Detect which cell encompasses the target text, then output its [X, Y] center coordinate. 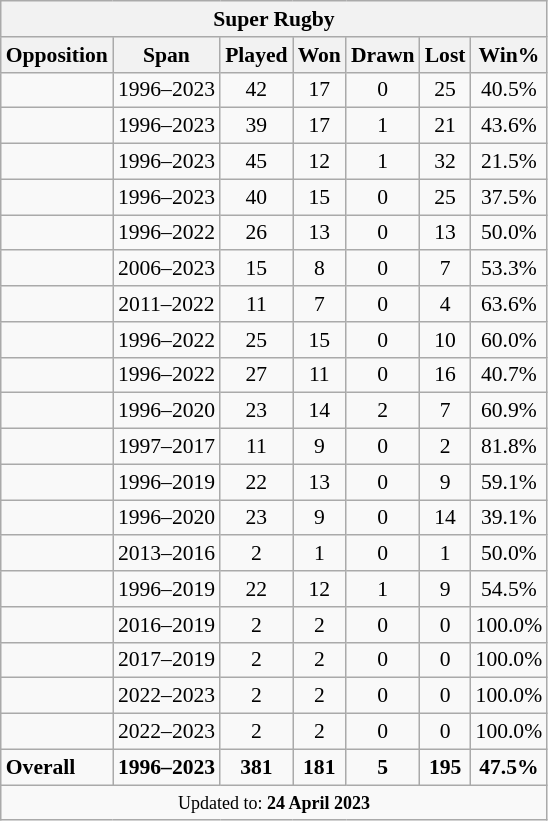
2017–2019 [166, 660]
53.3% [510, 269]
40 [256, 197]
181 [320, 767]
Lost [446, 55]
1997–2017 [166, 447]
195 [446, 767]
Won [320, 55]
Updated to: 24 April 2023 [274, 803]
381 [256, 767]
47.5% [510, 767]
42 [256, 90]
60.0% [510, 340]
Span [166, 55]
2013–2016 [166, 554]
63.6% [510, 304]
Win% [510, 55]
Drawn [383, 55]
Overall [57, 767]
2006–2023 [166, 269]
5 [383, 767]
2016–2019 [166, 625]
59.1% [510, 482]
2011–2022 [166, 304]
21 [446, 126]
Opposition [57, 55]
40.7% [510, 375]
27 [256, 375]
60.9% [510, 411]
37.5% [510, 197]
4 [446, 304]
8 [320, 269]
26 [256, 233]
32 [446, 162]
10 [446, 340]
40.5% [510, 90]
Super Rugby [274, 19]
81.8% [510, 447]
Played [256, 55]
16 [446, 375]
45 [256, 162]
43.6% [510, 126]
21.5% [510, 162]
39 [256, 126]
54.5% [510, 589]
39.1% [510, 518]
